From the cell containing the given text, extract its center point as [X, Y] coordinate. 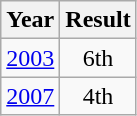
6th [98, 58]
2007 [30, 96]
Result [98, 20]
Year [30, 20]
4th [98, 96]
2003 [30, 58]
